Pinpoint the cell where the given text exists, returning its (x, y) midpoint coordinate. 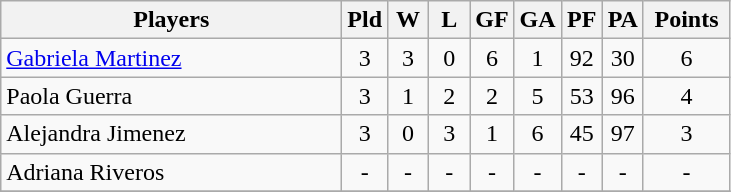
Gabriela Martinez (172, 58)
L (450, 20)
PF (582, 20)
53 (582, 96)
92 (582, 58)
W (408, 20)
97 (622, 134)
4 (686, 96)
Adriana Riveros (172, 172)
5 (538, 96)
Players (172, 20)
GA (538, 20)
PA (622, 20)
96 (622, 96)
30 (622, 58)
45 (582, 134)
Paola Guerra (172, 96)
Pld (365, 20)
Points (686, 20)
GF (492, 20)
Alejandra Jimenez (172, 134)
